Determine the [x, y] coordinate at the center of the cell enclosing the given text.  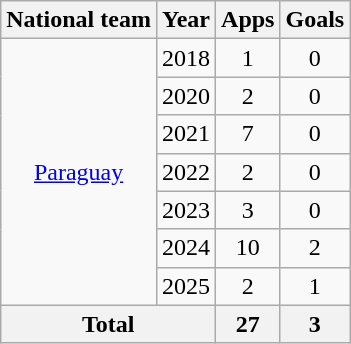
2023 [186, 210]
2025 [186, 286]
Paraguay [79, 172]
Apps [248, 20]
Year [186, 20]
2024 [186, 248]
Total [108, 324]
2022 [186, 172]
2021 [186, 134]
Goals [315, 20]
27 [248, 324]
2018 [186, 58]
National team [79, 20]
7 [248, 134]
2020 [186, 96]
10 [248, 248]
